Determine the (x, y) coordinate at the center of the cell enclosing the given text.  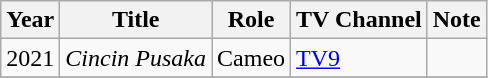
Role (252, 20)
TV9 (360, 58)
2021 (30, 58)
TV Channel (360, 20)
Year (30, 20)
Note (456, 20)
Title (136, 20)
Cincin Pusaka (136, 58)
Cameo (252, 58)
